Extract the [x, y] coordinate from the center of the cell holding the provided text.  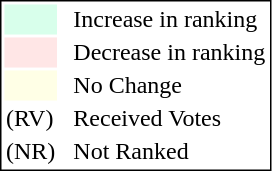
(NR) [30, 151]
Received Votes [170, 119]
No Change [170, 85]
(RV) [30, 119]
Not Ranked [170, 151]
Increase in ranking [170, 19]
Decrease in ranking [170, 53]
